From the cell containing the given text, extract its center point as [X, Y] coordinate. 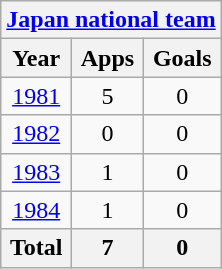
Goals [182, 58]
1984 [36, 210]
1982 [36, 134]
1983 [36, 172]
Total [36, 248]
Japan national team [111, 20]
5 [108, 96]
7 [108, 248]
Apps [108, 58]
1981 [36, 96]
Year [36, 58]
